Pinpoint the cell where the given text exists, returning its (x, y) midpoint coordinate. 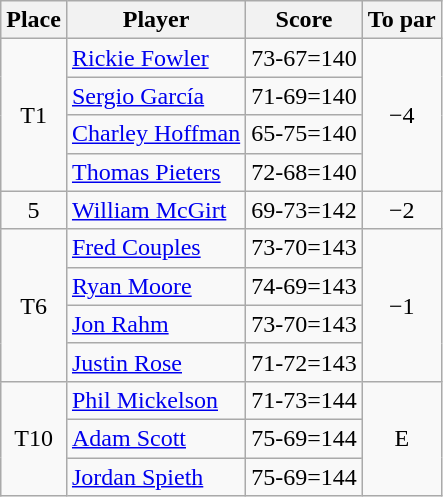
T1 (34, 115)
T6 (34, 305)
William McGirt (156, 210)
Player (156, 20)
T10 (34, 438)
−4 (402, 115)
Jon Rahm (156, 324)
5 (34, 210)
Adam Scott (156, 438)
69-73=142 (304, 210)
−1 (402, 305)
−2 (402, 210)
74-69=143 (304, 286)
Charley Hoffman (156, 134)
Thomas Pieters (156, 172)
Score (304, 20)
71-69=140 (304, 96)
Phil Mickelson (156, 400)
Sergio García (156, 96)
Justin Rose (156, 362)
Rickie Fowler (156, 58)
Fred Couples (156, 248)
71-72=143 (304, 362)
Ryan Moore (156, 286)
Jordan Spieth (156, 477)
Place (34, 20)
72-68=140 (304, 172)
To par (402, 20)
73-67=140 (304, 58)
65-75=140 (304, 134)
E (402, 438)
71-73=144 (304, 400)
